Return the (X, Y) coordinate for the center point of the cell that contains the specified text.  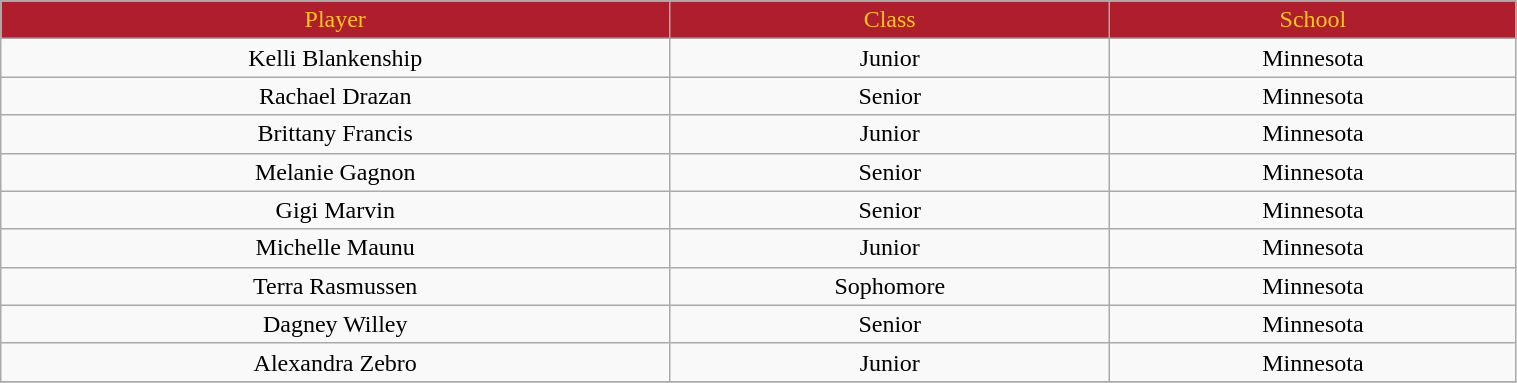
Brittany Francis (336, 134)
Rachael Drazan (336, 96)
Sophomore (890, 286)
School (1313, 20)
Dagney Willey (336, 324)
Melanie Gagnon (336, 172)
Alexandra Zebro (336, 362)
Michelle Maunu (336, 248)
Kelli Blankenship (336, 58)
Gigi Marvin (336, 210)
Class (890, 20)
Player (336, 20)
Terra Rasmussen (336, 286)
